Scan for the cell matching the given text and deliver its (x, y) coordinate at center. 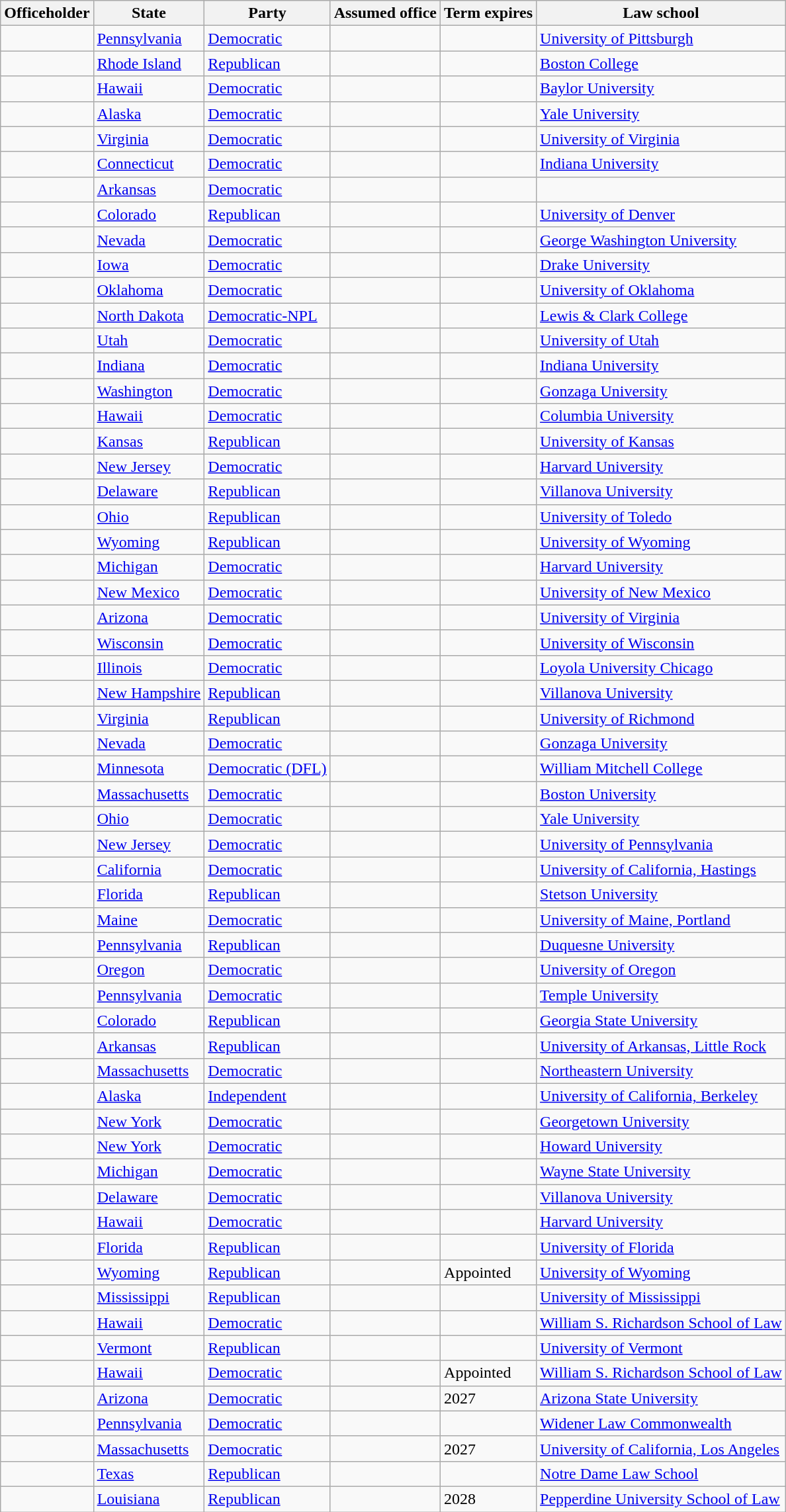
Indiana (149, 366)
Officeholder (47, 13)
Wisconsin (149, 643)
Minnesota (149, 769)
Independent (267, 1096)
Georgetown University (662, 1122)
Lewis & Clark College (662, 316)
Drake University (662, 265)
Vermont (149, 1348)
Term expires (488, 13)
Iowa (149, 265)
Assumed office (385, 13)
Maine (149, 920)
University of Richmond (662, 718)
Democratic-NPL (267, 316)
Party (267, 13)
Louisiana (149, 1499)
William Mitchell College (662, 769)
Stetson University (662, 895)
North Dakota (149, 316)
University of Vermont (662, 1348)
Notre Dame Law School (662, 1474)
University of Mississippi (662, 1298)
George Washington University (662, 240)
University of California, Hastings (662, 869)
Widener Law Commonwealth (662, 1423)
University of Denver (662, 214)
Howard University (662, 1147)
University of Utah (662, 341)
University of Maine, Portland (662, 920)
Georgia State University (662, 1020)
University of Pittsburgh (662, 38)
Illinois (149, 668)
Texas (149, 1474)
University of Florida (662, 1247)
Columbia University (662, 416)
Duquesne University (662, 945)
State (149, 13)
Pepperdine University School of Law (662, 1499)
Loyola University Chicago (662, 668)
Arizona State University (662, 1398)
Rhode Island (149, 64)
Boston College (662, 64)
University of Oklahoma (662, 290)
University of Arkansas, Little Rock (662, 1045)
New Hampshire (149, 693)
Temple University (662, 995)
University of Toledo (662, 517)
Oklahoma (149, 290)
University of Wisconsin (662, 643)
Oregon (149, 970)
University of Pennsylvania (662, 844)
Kansas (149, 441)
Baylor University (662, 89)
Northeastern University (662, 1071)
University of California, Berkeley (662, 1096)
Connecticut (149, 164)
New Mexico (149, 592)
University of Kansas (662, 441)
Boston University (662, 794)
Democratic (DFL) (267, 769)
University of California, Los Angeles (662, 1448)
University of Oregon (662, 970)
Washington (149, 391)
California (149, 869)
Utah (149, 341)
Law school (662, 13)
Wayne State University (662, 1172)
2028 (488, 1499)
Mississippi (149, 1298)
University of New Mexico (662, 592)
